Scan for the cell matching the given text and deliver its [x, y] coordinate at center. 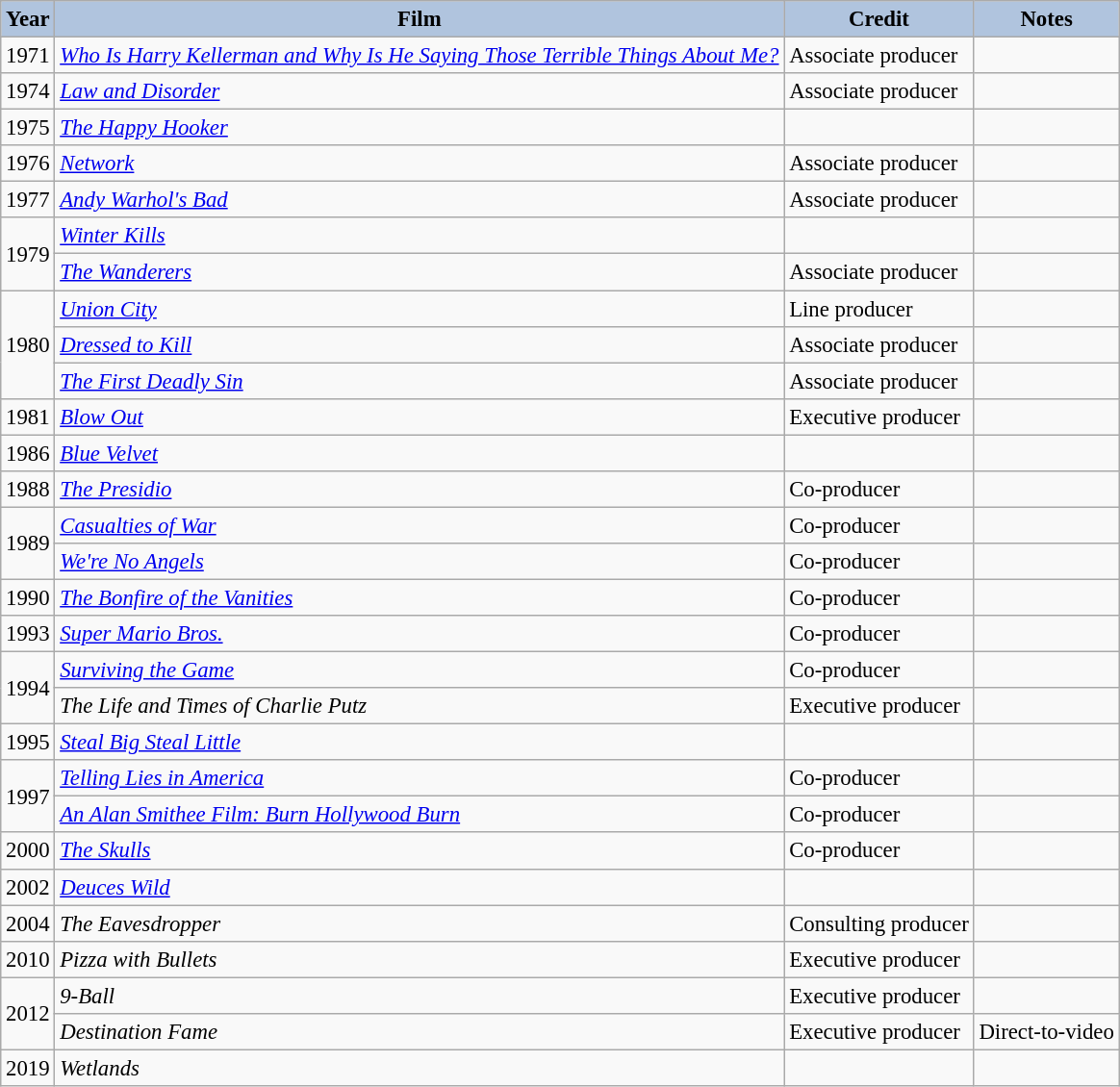
9-Ball [420, 996]
1979 [28, 254]
Direct-to-video [1047, 1032]
1971 [28, 56]
The Bonfire of the Vanities [420, 597]
The Presidio [420, 490]
Winter Kills [420, 236]
1976 [28, 164]
Law and Disorder [420, 91]
Consulting producer [879, 923]
2000 [28, 851]
Union City [420, 309]
Who Is Harry Kellerman and Why Is He Saying Those Terrible Things About Me? [420, 56]
Wetlands [420, 1068]
The First Deadly Sin [420, 381]
The Wanderers [420, 272]
Casualties of War [420, 525]
2019 [28, 1068]
Dressed to Kill [420, 344]
Film [420, 19]
Line producer [879, 309]
1993 [28, 634]
1975 [28, 128]
Pizza with Bullets [420, 959]
Credit [879, 19]
Super Mario Bros. [420, 634]
Notes [1047, 19]
1990 [28, 597]
Blow Out [420, 417]
1977 [28, 200]
1994 [28, 689]
Deuces Wild [420, 887]
1988 [28, 490]
1995 [28, 743]
1986 [28, 453]
Surviving the Game [420, 670]
Telling Lies in America [420, 778]
1974 [28, 91]
The Life and Times of Charlie Putz [420, 706]
Destination Fame [420, 1032]
Year [28, 19]
An Alan Smithee Film: Burn Hollywood Burn [420, 815]
Steal Big Steal Little [420, 743]
2012 [28, 1014]
2010 [28, 959]
We're No Angels [420, 562]
The Happy Hooker [420, 128]
1981 [28, 417]
1980 [28, 344]
Blue Velvet [420, 453]
2004 [28, 923]
The Eavesdropper [420, 923]
1997 [28, 796]
Network [420, 164]
1989 [28, 543]
The Skulls [420, 851]
2002 [28, 887]
Andy Warhol's Bad [420, 200]
